Pinpoint the cell where the given text exists, returning its [X, Y] midpoint coordinate. 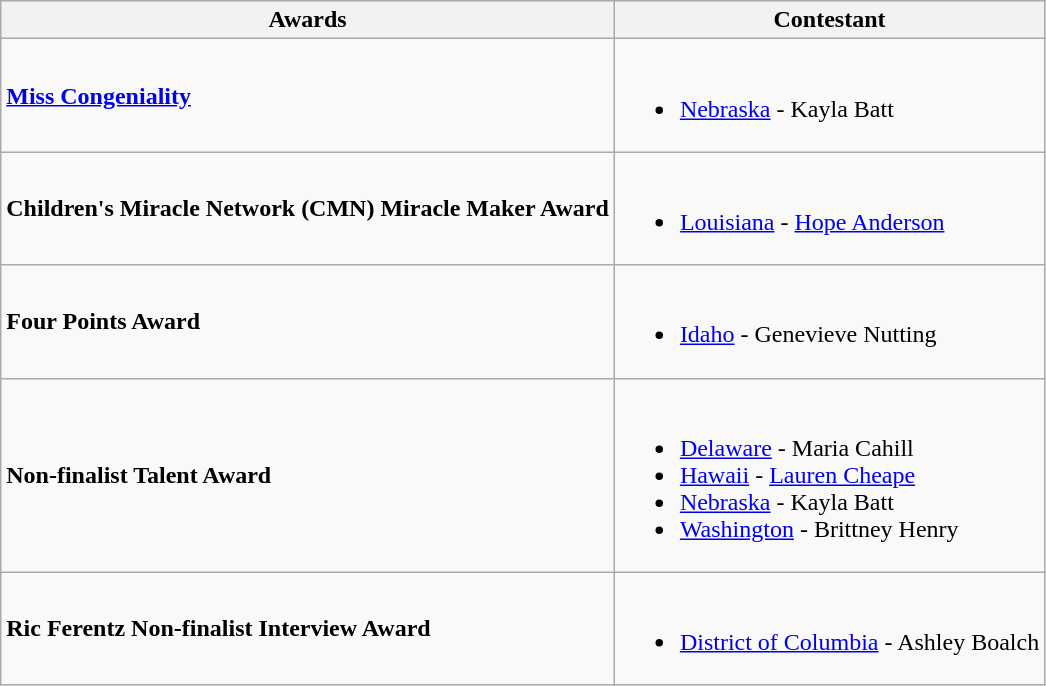
Non-finalist Talent Award [308, 475]
Four Points Award [308, 322]
Miss Congeniality [308, 96]
Louisiana - Hope Anderson [829, 208]
District of Columbia - Ashley Boalch [829, 628]
Children's Miracle Network (CMN) Miracle Maker Award [308, 208]
Contestant [829, 20]
Nebraska - Kayla Batt [829, 96]
Idaho - Genevieve Nutting [829, 322]
Delaware - Maria Cahill Hawaii - Lauren Cheape Nebraska - Kayla Batt Washington - Brittney Henry [829, 475]
Ric Ferentz Non-finalist Interview Award [308, 628]
Awards [308, 20]
